Determine the (x, y) coordinate at the center of the cell enclosing the given text.  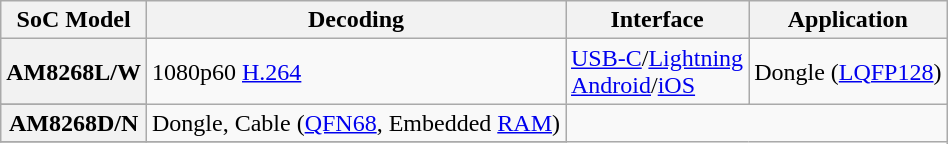
1080p60 H.264 (356, 72)
Dongle, Cable (QFN68, Embedded RAM) (356, 123)
Decoding (356, 20)
AM8268D/N (74, 123)
AM8268L/W (74, 72)
Dongle (LQFP128) (848, 72)
SoC Model (74, 20)
Interface (658, 20)
Application (848, 20)
USB-C/Lightning Android/iOS (658, 72)
